Capture the cell that displays the provided text and extract its (x, y) central coordinate. 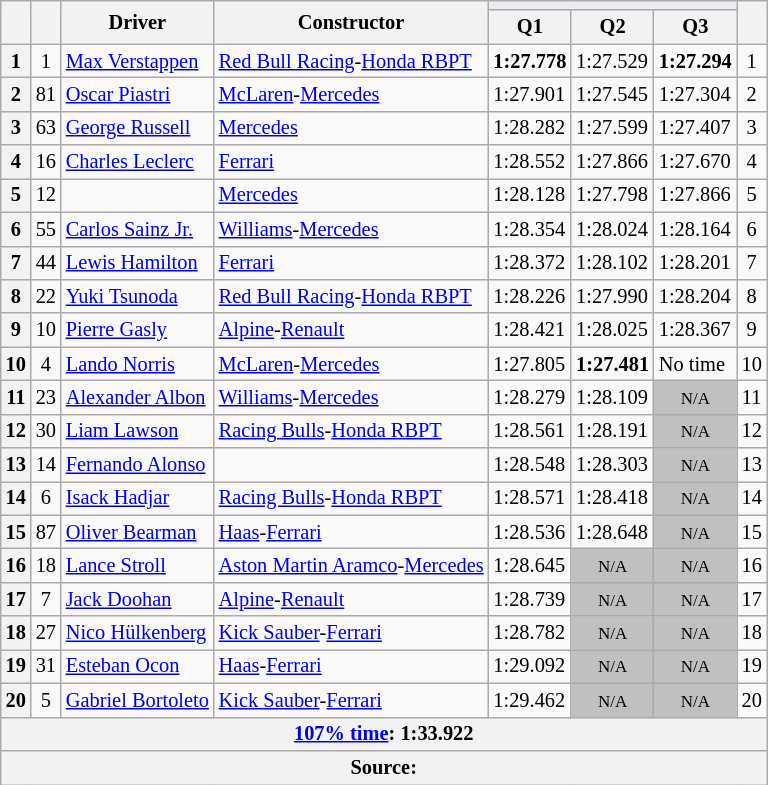
55 (46, 229)
1:28.226 (530, 296)
1:28.204 (696, 296)
Q1 (530, 27)
Nico Hülkenberg (138, 633)
1:29.462 (530, 700)
1:27.407 (696, 128)
1:28.536 (530, 532)
Alexander Albon (138, 397)
1:28.418 (612, 498)
1:28.109 (612, 397)
1:28.191 (612, 431)
1:28.279 (530, 397)
Jack Doohan (138, 599)
63 (46, 128)
Liam Lawson (138, 431)
1:27.805 (530, 364)
1:28.128 (530, 195)
1:28.303 (612, 465)
44 (46, 263)
Charles Leclerc (138, 162)
Source: (384, 767)
1:27.798 (612, 195)
1:28.102 (612, 263)
1:28.024 (612, 229)
31 (46, 666)
81 (46, 94)
1:28.025 (612, 330)
1:28.648 (612, 532)
1:28.282 (530, 128)
Q3 (696, 27)
1:28.645 (530, 565)
1:27.304 (696, 94)
87 (46, 532)
1:28.421 (530, 330)
1:27.990 (612, 296)
23 (46, 397)
22 (46, 296)
1:29.092 (530, 666)
Carlos Sainz Jr. (138, 229)
1:27.529 (612, 61)
30 (46, 431)
Oliver Bearman (138, 532)
Q2 (612, 27)
1:28.561 (530, 431)
1:28.164 (696, 229)
Aston Martin Aramco-Mercedes (352, 565)
1:28.571 (530, 498)
Yuki Tsunoda (138, 296)
1:27.670 (696, 162)
No time (696, 364)
Esteban Ocon (138, 666)
27 (46, 633)
Driver (138, 22)
1:28.354 (530, 229)
1:27.545 (612, 94)
1:27.481 (612, 364)
1:27.778 (530, 61)
Isack Hadjar (138, 498)
Lando Norris (138, 364)
1:27.901 (530, 94)
Lewis Hamilton (138, 263)
Pierre Gasly (138, 330)
1:27.599 (612, 128)
Constructor (352, 22)
1:28.552 (530, 162)
107% time: 1:33.922 (384, 734)
1:28.367 (696, 330)
1:28.201 (696, 263)
Fernando Alonso (138, 465)
1:28.739 (530, 599)
1:27.294 (696, 61)
Oscar Piastri (138, 94)
1:28.782 (530, 633)
Lance Stroll (138, 565)
1:28.372 (530, 263)
Gabriel Bortoleto (138, 700)
1:28.548 (530, 465)
George Russell (138, 128)
Max Verstappen (138, 61)
